Output the (x, y) coordinate of the center of the cell containing the given text.  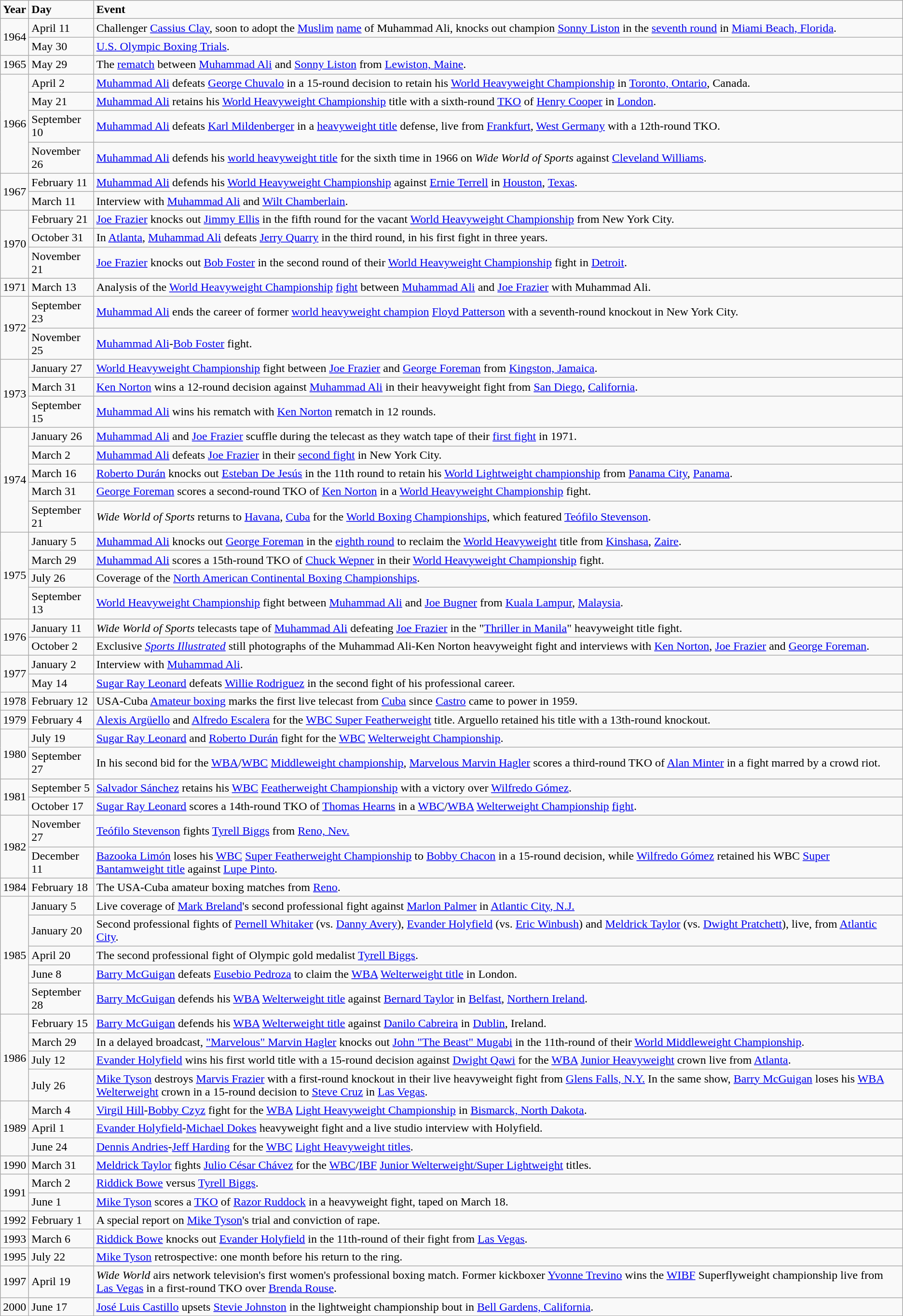
July 12 (61, 1060)
Live coverage of Mark Breland's second professional fight against Marlon Palmer in Atlantic City, N.J. (498, 905)
Mike Tyson retrospective: one month before his return to the ring. (498, 1257)
Teófilo Stevenson fights Tyrell Biggs from Reno, Nev. (498, 831)
1997 (14, 1281)
Salvador Sánchez retains his WBC Featherweight Championship with a victory over Wilfredo Gómez. (498, 788)
1993 (14, 1238)
April 19 (61, 1281)
February 11 (61, 182)
1990 (14, 1165)
January 26 (61, 437)
December 11 (61, 863)
Barry McGuigan defeats Eusebio Pedroza to claim the WBA Welterweight title in London. (498, 974)
Barry McGuigan defends his WBA Welterweight title against Bernard Taylor in Belfast, Northern Ireland. (498, 999)
May 21 (61, 101)
1995 (14, 1257)
Roberto Durán knocks out Esteban De Jesús in the 11th round to retain his World Lightweight championship from Panama City, Panama. (498, 473)
1982 (14, 847)
June 17 (61, 1307)
September 28 (61, 999)
Year (14, 10)
November 21 (61, 262)
April 20 (61, 955)
Muhammad Ali defends his world heavyweight title for the sixth time in 1966 on Wide World of Sports against Cleveland Williams. (498, 157)
Interview with Muhammad Ali. (498, 665)
March 4 (61, 1110)
February 15 (61, 1024)
1991 (14, 1193)
1973 (14, 394)
1979 (14, 720)
September 23 (61, 313)
A special report on Mike Tyson's trial and conviction of rape. (498, 1220)
Joe Frazier knocks out Bob Foster in the second round of their World Heavyweight Championship fight in Detroit. (498, 262)
Muhammad Ali defeats Joe Frazier in their second fight in New York City. (498, 455)
September 5 (61, 788)
February 18 (61, 887)
May 14 (61, 683)
February 4 (61, 720)
The second professional fight of Olympic gold medalist Tyrell Biggs. (498, 955)
Muhammad Ali retains his World Heavyweight Championship title with a sixth-round TKO of Henry Cooper in London. (498, 101)
January 11 (61, 628)
Wide World of Sports returns to Havana, Cuba for the World Boxing Championships, which featured Teófilo Stevenson. (498, 516)
Coverage of the North American Continental Boxing Championships. (498, 578)
May 29 (61, 65)
1964 (14, 37)
Muhammad Ali defends his World Heavyweight Championship against Ernie Terrell in Houston, Texas. (498, 182)
March 6 (61, 1238)
Mike Tyson scores a TKO of Razor Ruddock in a heavyweight fight, taped on March 18. (498, 1202)
September 15 (61, 412)
Interview with Muhammad Ali and Wilt Chamberlain. (498, 201)
1986 (14, 1057)
June 24 (61, 1147)
Analysis of the World Heavyweight Championship fight between Muhammad Ali and Joe Frazier with Muhammad Ali. (498, 288)
Day (61, 10)
February 21 (61, 219)
September 10 (61, 126)
Muhammad Ali defeats Karl Mildenberger in a heavyweight title defense, live from Frankfurt, West Germany with a 12th-round TKO. (498, 126)
The rematch between Muhammad Ali and Sonny Liston from Lewiston, Maine. (498, 65)
Sugar Ray Leonard scores a 14th-round TKO of Thomas Hearns in a WBC/WBA Welterweight Championship fight. (498, 806)
Muhammad Ali scores a 15th-round TKO of Chuck Wepner in their World Heavyweight Championship fight. (498, 560)
Muhammad Ali ends the career of former world heavyweight champion Floyd Patterson with a seventh-round knockout in New York City. (498, 313)
July 19 (61, 738)
February 12 (61, 701)
1984 (14, 887)
1970 (14, 244)
July 22 (61, 1257)
1971 (14, 288)
June 8 (61, 974)
Muhammad Ali wins his rematch with Ken Norton rematch in 12 rounds. (498, 412)
Meldrick Taylor fights Julio César Chávez for the WBC/IBF Junior Welterweight/Super Lightweight titles. (498, 1165)
October 31 (61, 237)
April 1 (61, 1128)
Sugar Ray Leonard defeats Willie Rodriguez in the second fight of his professional career. (498, 683)
Riddick Bowe knocks out Evander Holyfield in the 11th-round of their fight from Las Vegas. (498, 1238)
September 21 (61, 516)
April 11 (61, 28)
Barry McGuigan defends his WBA Welterweight title against Danilo Cabreira in Dublin, Ireland. (498, 1024)
Alexis Argüello and Alfredo Escalera for the WBC Super Featherweight title. Arguello retained his title with a 13th-round knockout. (498, 720)
November 25 (61, 343)
Virgil Hill-Bobby Czyz fight for the WBA Light Heavyweight Championship in Bismarck, North Dakota. (498, 1110)
November 27 (61, 831)
The USA-Cuba amateur boxing matches from Reno. (498, 887)
World Heavyweight Championship fight between Joe Frazier and George Foreman from Kingston, Jamaica. (498, 369)
1966 (14, 123)
1981 (14, 797)
March 11 (61, 201)
September 13 (61, 603)
USA-Cuba Amateur boxing marks the first live telecast from Cuba since Castro came to power in 1959. (498, 701)
1974 (14, 480)
George Foreman scores a second-round TKO of Ken Norton in a World Heavyweight Championship fight. (498, 492)
September 27 (61, 763)
U.S. Olympic Boxing Trials. (498, 46)
World Heavyweight Championship fight between Muhammad Ali and Joe Bugner from Kuala Lampur, Malaysia. (498, 603)
January 2 (61, 665)
January 20 (61, 930)
October 2 (61, 646)
1985 (14, 955)
Event (498, 10)
2000 (14, 1307)
Wide World of Sports telecasts tape of Muhammad Ali defeating Joe Frazier in the "Thriller in Manila" heavyweight title fight. (498, 628)
March 16 (61, 473)
1967 (14, 192)
José Luis Castillo upsets Stevie Johnston in the lightweight championship bout in Bell Gardens, California. (498, 1307)
May 30 (61, 46)
Muhammad Ali and Joe Frazier scuffle during the telecast as they watch tape of their first fight in 1971. (498, 437)
1972 (14, 328)
January 27 (61, 369)
1989 (14, 1128)
Evander Holyfield wins his first world title with a 15-round decision against Dwight Qawi for the WBA Junior Heavyweight crown live from Atlanta. (498, 1060)
Dennis Andries-Jeff Harding for the WBC Light Heavyweight titles. (498, 1147)
Riddick Bowe versus Tyrell Biggs. (498, 1183)
1975 (14, 575)
In a delayed broadcast, "Marvelous" Marvin Hagler knocks out John "The Beast" Mugabi in the 11th-round of their World Middleweight Championship. (498, 1042)
Joe Frazier knocks out Jimmy Ellis in the fifth round for the vacant World Heavyweight Championship from New York City. (498, 219)
Muhammad Ali-Bob Foster fight. (498, 343)
Muhammad Ali defeats George Chuvalo in a 15-round decision to retain his World Heavyweight Championship in Toronto, Ontario, Canada. (498, 83)
March 13 (61, 288)
November 26 (61, 157)
October 17 (61, 806)
In Atlanta, Muhammad Ali defeats Jerry Quarry in the third round, in his first fight in three years. (498, 237)
April 2 (61, 83)
February 1 (61, 1220)
June 1 (61, 1202)
1980 (14, 754)
Evander Holyfield-Michael Dokes heavyweight fight and a live studio interview with Holyfield. (498, 1128)
Ken Norton wins a 12-round decision against Muhammad Ali in their heavyweight fight from San Diego, California. (498, 387)
1965 (14, 65)
1976 (14, 637)
1978 (14, 701)
Sugar Ray Leonard and Roberto Durán fight for the WBC Welterweight Championship. (498, 738)
1977 (14, 674)
1992 (14, 1220)
Muhammad Ali knocks out George Foreman in the eighth round to reclaim the World Heavyweight title from Kinshasa, Zaire. (498, 541)
